Provide the [x, y] coordinate of the cell's center where the given text is located.  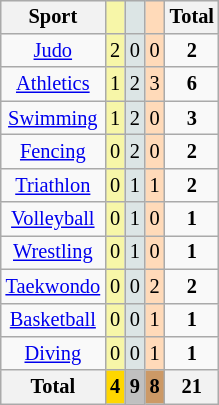
4 [115, 387]
Triathlon [54, 185]
Wrestling [54, 253]
9 [135, 387]
Sport [54, 17]
21 [192, 387]
Judo [54, 51]
Athletics [54, 84]
6 [192, 84]
Volleyball [54, 219]
Taekwondo [54, 286]
Swimming [54, 118]
Fencing [54, 152]
8 [155, 387]
Basketball [54, 320]
Diving [54, 354]
